Capture the cell that displays the provided text and extract its (X, Y) central coordinate. 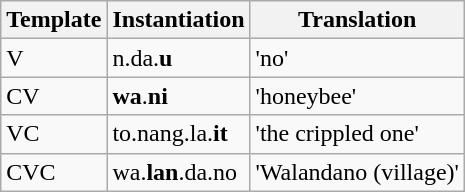
Translation (357, 20)
CVC (54, 172)
'Walandano (village)' (357, 172)
'the crippled one' (357, 134)
'honeybee' (357, 96)
to.nang.la.it (178, 134)
VC (54, 134)
CV (54, 96)
V (54, 58)
'no' (357, 58)
wa.ni (178, 96)
Template (54, 20)
n.da.u (178, 58)
wa.lan.da.no (178, 172)
Instantiation (178, 20)
